For the text-containing cell, return its midpoint in (X, Y) coordinate format. 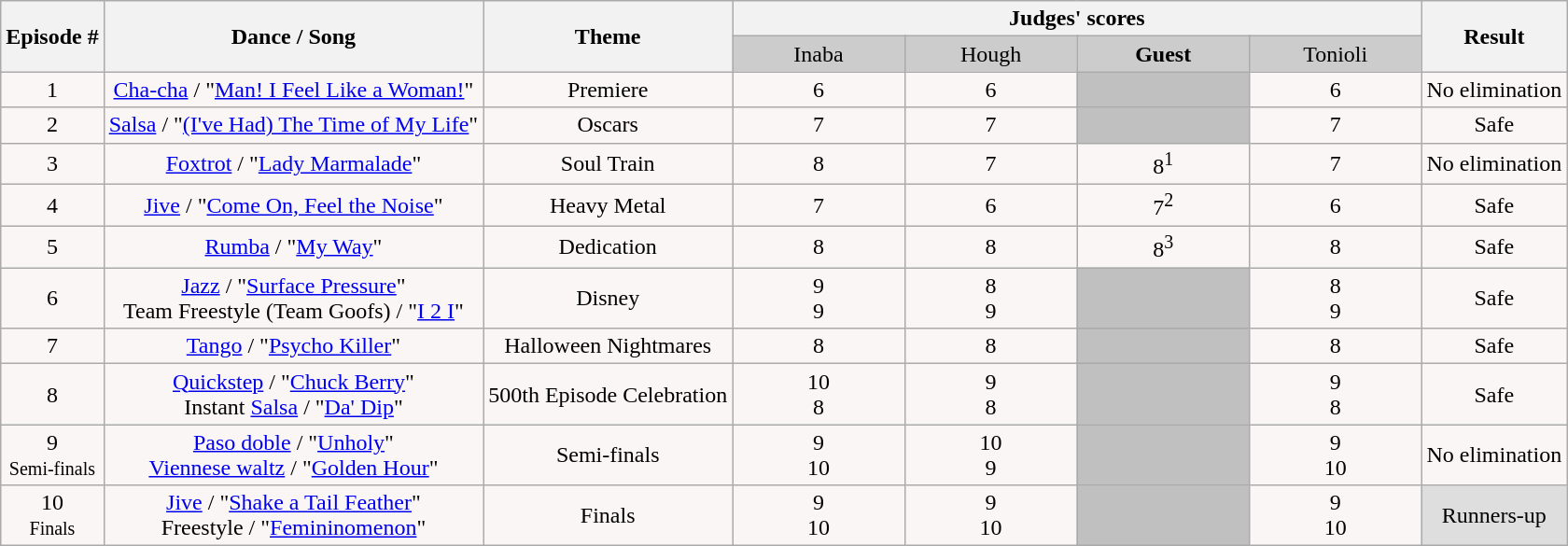
500th Episode Celebration (609, 394)
72 (1163, 205)
Soul Train (609, 164)
Halloween Nightmares (609, 346)
Jazz / "Surface Pressure"Team Freestyle (Team Goofs) / "I 2 I" (293, 299)
83 (1163, 246)
Rumba / "My Way" (293, 246)
2 (52, 125)
108 (819, 394)
81 (1163, 164)
Episode # (52, 36)
Runners-up (1494, 515)
Inaba (819, 54)
Result (1494, 36)
Jive / "Come On, Feel the Noise" (293, 205)
Hough (991, 54)
3 (52, 164)
9Semi-finals (52, 455)
Heavy Metal (609, 205)
Dedication (609, 246)
109 (991, 455)
Jive / "Shake a Tail Feather" Freestyle / "Femininomenon" (293, 515)
1 (52, 90)
Theme (609, 36)
Paso doble / "Unholy"Viennese waltz / "Golden Hour" (293, 455)
Guest (1163, 54)
Foxtrot / "Lady Marmalade" (293, 164)
10Finals (52, 515)
Finals (609, 515)
Judges' scores (1077, 19)
4 (52, 205)
Tango / "Psycho Killer" (293, 346)
Semi-finals (609, 455)
Tonioli (1335, 54)
Salsa / "(I've Had) The Time of My Life" (293, 125)
99 (819, 299)
Quickstep / "Chuck Berry"Instant Salsa / "Da' Dip" (293, 394)
5 (52, 246)
Premiere (609, 90)
Oscars (609, 125)
Disney (609, 299)
Dance / Song (293, 36)
Cha-cha / "Man! I Feel Like a Woman!" (293, 90)
